Pinpoint the cell where the given text exists, returning its (X, Y) midpoint coordinate. 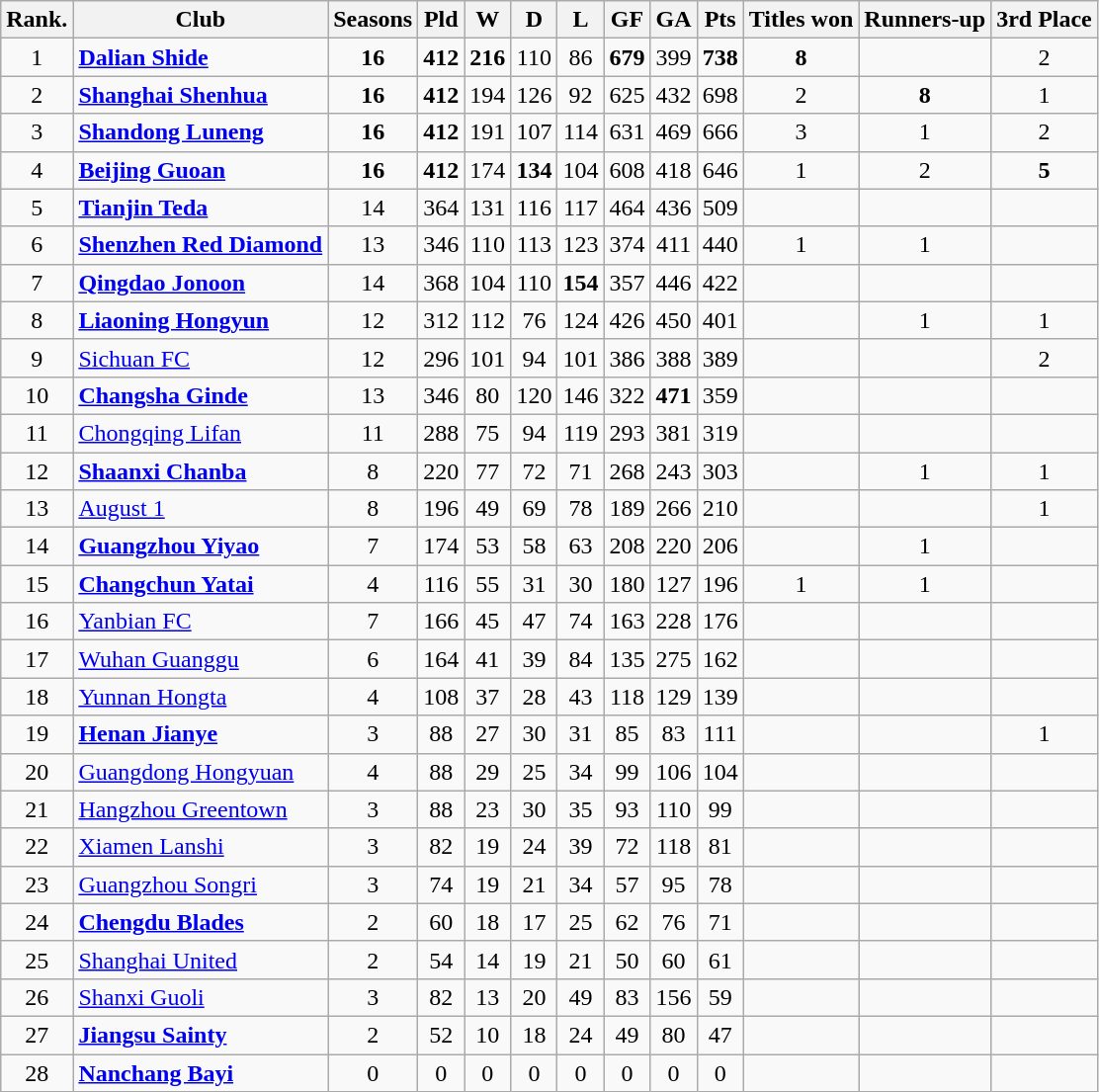
388 (674, 358)
509 (719, 208)
57 (627, 884)
59 (719, 997)
107 (534, 132)
166 (441, 622)
63 (581, 546)
303 (719, 471)
Nanchang Bayi (201, 1072)
Pld (441, 20)
Qingdao Jonoon (201, 283)
228 (674, 622)
84 (581, 659)
266 (674, 509)
Club (201, 20)
75 (488, 433)
Henan Jianye (201, 734)
Titles won (801, 20)
268 (627, 471)
164 (441, 659)
146 (581, 395)
Pts (719, 20)
134 (534, 170)
Seasons (374, 20)
194 (488, 95)
216 (488, 57)
322 (627, 395)
646 (719, 170)
106 (674, 772)
Shandong Luneng (201, 132)
Chongqing Lifan (201, 433)
124 (581, 320)
113 (534, 245)
374 (627, 245)
469 (674, 132)
Hangzhou Greentown (201, 809)
206 (719, 546)
Sichuan FC (201, 358)
43 (581, 697)
176 (719, 622)
85 (627, 734)
162 (719, 659)
61 (719, 960)
Jiangsu Sainty (201, 1035)
189 (627, 509)
119 (581, 433)
Changchun Yatai (201, 584)
698 (719, 95)
364 (441, 208)
55 (488, 584)
123 (581, 245)
August 1 (201, 509)
35 (581, 809)
180 (627, 584)
L (581, 20)
81 (719, 847)
208 (627, 546)
29 (488, 772)
312 (441, 320)
52 (441, 1035)
26 (38, 997)
69 (534, 509)
45 (488, 622)
Runners-up (925, 20)
Liaoning Hongyun (201, 320)
288 (441, 433)
191 (488, 132)
411 (674, 245)
77 (488, 471)
Xiamen Lanshi (201, 847)
436 (674, 208)
129 (674, 697)
422 (719, 283)
Chengdu Blades (201, 922)
156 (674, 997)
53 (488, 546)
154 (581, 283)
108 (441, 697)
679 (627, 57)
114 (581, 132)
Shanghai Shenhua (201, 95)
Yunnan Hongta (201, 697)
359 (719, 395)
357 (627, 283)
471 (674, 395)
399 (674, 57)
37 (488, 697)
401 (719, 320)
Shanxi Guoli (201, 997)
450 (674, 320)
22 (38, 847)
93 (627, 809)
464 (627, 208)
163 (627, 622)
131 (488, 208)
50 (627, 960)
275 (674, 659)
Changsha Ginde (201, 395)
440 (719, 245)
3rd Place (1045, 20)
Rank. (38, 20)
Dalian Shide (201, 57)
62 (627, 922)
41 (488, 659)
631 (627, 132)
86 (581, 57)
Guangzhou Songri (201, 884)
54 (441, 960)
135 (627, 659)
126 (534, 95)
9 (38, 358)
210 (719, 509)
Wuhan Guanggu (201, 659)
W (488, 20)
GF (627, 20)
432 (674, 95)
368 (441, 283)
Yanbian FC (201, 622)
127 (674, 584)
Guangzhou Yiyao (201, 546)
Shenzhen Red Diamond (201, 245)
381 (674, 433)
Guangdong Hongyuan (201, 772)
139 (719, 697)
GA (674, 20)
446 (674, 283)
608 (627, 170)
120 (534, 395)
386 (627, 358)
243 (674, 471)
117 (581, 208)
319 (719, 433)
58 (534, 546)
Shaanxi Chanba (201, 471)
625 (627, 95)
296 (441, 358)
95 (674, 884)
112 (488, 320)
293 (627, 433)
389 (719, 358)
D (534, 20)
666 (719, 132)
Tianjin Teda (201, 208)
738 (719, 57)
Beijing Guoan (201, 170)
111 (719, 734)
15 (38, 584)
418 (674, 170)
92 (581, 95)
Shanghai United (201, 960)
426 (627, 320)
